Output the (x, y) coordinate of the center of the cell containing the given text.  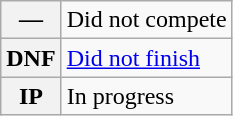
Did not finish (146, 58)
— (31, 20)
In progress (146, 96)
IP (31, 96)
DNF (31, 58)
Did not compete (146, 20)
